Scan for the cell matching the given text and deliver its [x, y] coordinate at center. 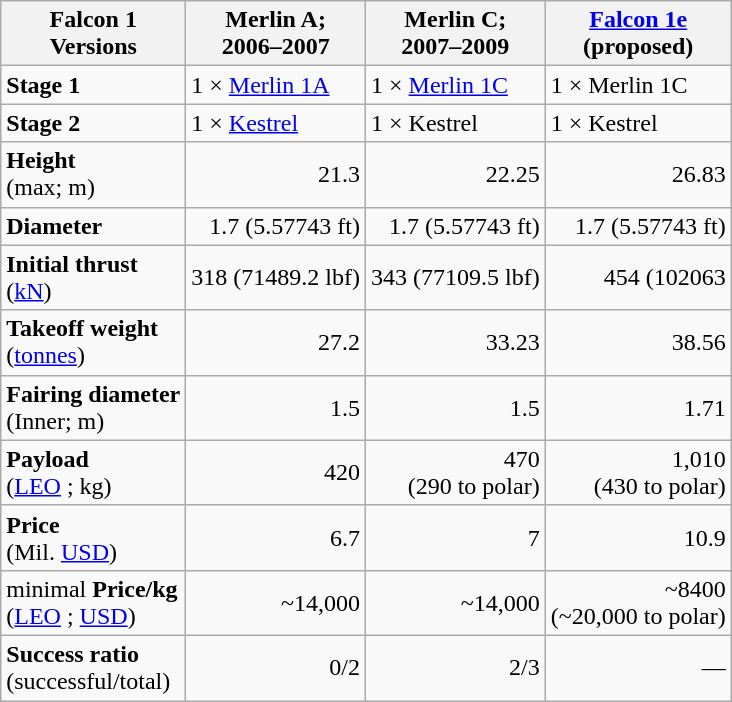
Diameter [94, 226]
21.3 [276, 174]
minimal Price/kg(LEO ; USD) [94, 602]
420 [276, 472]
7 [455, 538]
454 (102063 [638, 278]
Stage 1 [94, 85]
6.7 [276, 538]
1.71 [638, 408]
27.2 [276, 342]
Price(Mil. USD) [94, 538]
318 (71489.2 lbf) [276, 278]
1 × Merlin 1A [276, 85]
26.83 [638, 174]
Falcon 1e (proposed) [638, 34]
Merlin A; 2006–2007 [276, 34]
2/3 [455, 668]
Initial thrust(kN) [94, 278]
Stage 2 [94, 123]
470 (290 to polar) [455, 472]
Fairing diameter(Inner; m) [94, 408]
Falcon 1 Versions [94, 34]
— [638, 668]
Takeoff weight(tonnes) [94, 342]
0/2 [276, 668]
Merlin C; 2007–2009 [455, 34]
343 (77109.5 lbf) [455, 278]
Success ratio(successful/total) [94, 668]
10.9 [638, 538]
22.25 [455, 174]
Height(max; m) [94, 174]
38.56 [638, 342]
33.23 [455, 342]
Payload(LEO ; kg) [94, 472]
~8400 (~20,000 to polar) [638, 602]
1,010 (430 to polar) [638, 472]
